Determine the (x, y) coordinate at the center of the cell enclosing the given text.  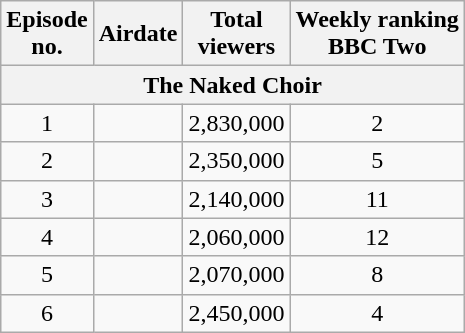
1 (47, 123)
2,350,000 (236, 161)
2,450,000 (236, 313)
Weekly rankingBBC Two (377, 34)
8 (377, 275)
2,830,000 (236, 123)
11 (377, 199)
The Naked Choir (233, 85)
2,140,000 (236, 199)
Airdate (138, 34)
12 (377, 237)
3 (47, 199)
Episodeno. (47, 34)
2,060,000 (236, 237)
Totalviewers (236, 34)
6 (47, 313)
2,070,000 (236, 275)
